Locate the cell with the specified text and output its [X, Y] center coordinate. 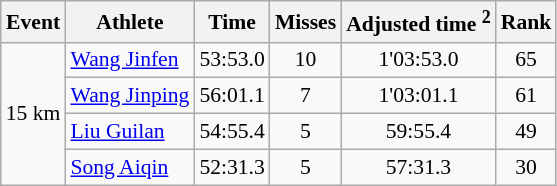
52:31.3 [232, 167]
61 [526, 96]
Wang Jinfen [130, 60]
54:55.4 [232, 132]
Misses [306, 22]
57:31.3 [418, 167]
1'03:01.1 [418, 96]
59:55.4 [418, 132]
Time [232, 22]
Liu Guilan [130, 132]
Rank [526, 22]
65 [526, 60]
Event [34, 22]
15 km [34, 113]
Athlete [130, 22]
1'03:53.0 [418, 60]
Song Aiqin [130, 167]
Adjusted time 2 [418, 22]
10 [306, 60]
49 [526, 132]
7 [306, 96]
56:01.1 [232, 96]
30 [526, 167]
53:53.0 [232, 60]
Wang Jinping [130, 96]
